Locate the cell with the specified text and output its (x, y) center coordinate. 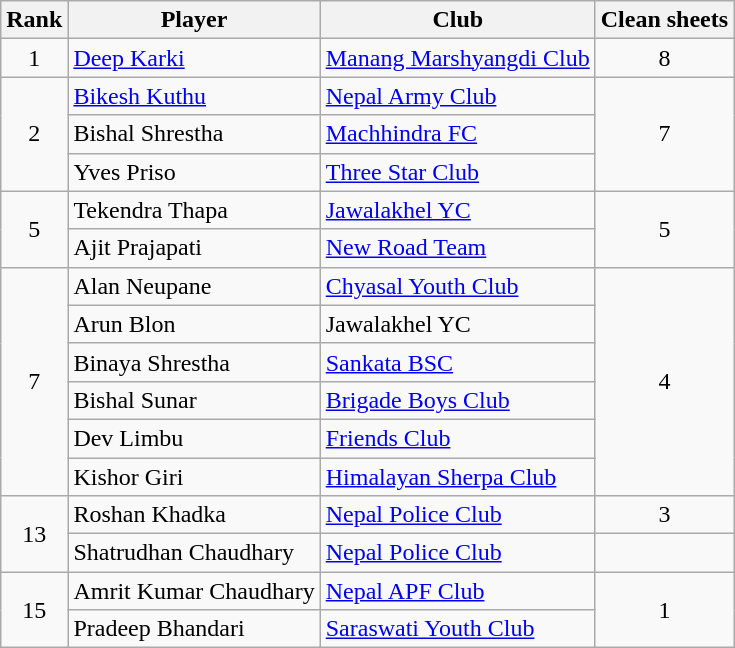
Bishal Sunar (194, 400)
Alan Neupane (194, 286)
15 (34, 610)
Manang Marshyangdi Club (458, 58)
Chyasal Youth Club (458, 286)
Himalayan Sherpa Club (458, 477)
Clean sheets (664, 20)
Yves Priso (194, 172)
New Road Team (458, 248)
Binaya Shrestha (194, 362)
Club (458, 20)
Nepal APF Club (458, 591)
Rank (34, 20)
Machhindra FC (458, 134)
Arun Blon (194, 324)
3 (664, 515)
Kishor Giri (194, 477)
Ajit Prajapati (194, 248)
Three Star Club (458, 172)
Pradeep Bhandari (194, 629)
Amrit Kumar Chaudhary (194, 591)
8 (664, 58)
13 (34, 534)
Roshan Khadka (194, 515)
Bishal Shrestha (194, 134)
Nepal Army Club (458, 96)
Tekendra Thapa (194, 210)
Saraswati Youth Club (458, 629)
Deep Karki (194, 58)
Sankata BSC (458, 362)
Player (194, 20)
Shatrudhan Chaudhary (194, 553)
2 (34, 134)
Brigade Boys Club (458, 400)
Friends Club (458, 438)
Dev Limbu (194, 438)
Bikesh Kuthu (194, 96)
4 (664, 381)
